Extract the (x, y) coordinate from the center of the cell holding the provided text.  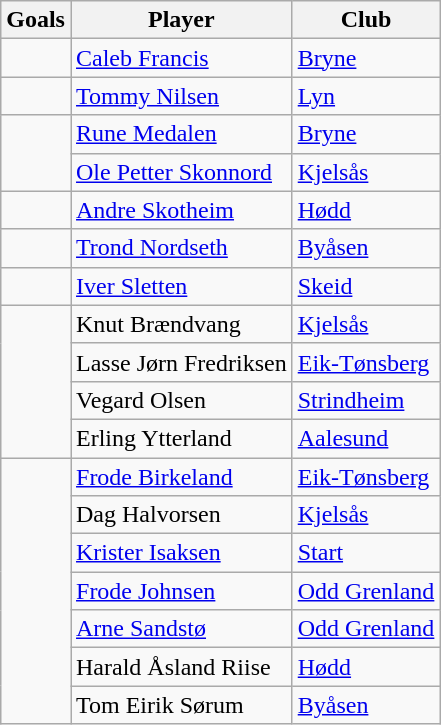
Goals (36, 20)
Player (181, 20)
Lyn (366, 96)
Start (366, 553)
Strindheim (366, 400)
Rune Medalen (181, 134)
Aalesund (366, 438)
Vegard Olsen (181, 400)
Frode Birkeland (181, 477)
Dag Halvorsen (181, 515)
Frode Johnsen (181, 591)
Caleb Francis (181, 58)
Tommy Nilsen (181, 96)
Erling Ytterland (181, 438)
Andre Skotheim (181, 210)
Krister Isaksen (181, 553)
Iver Sletten (181, 286)
Tom Eirik Sørum (181, 705)
Trond Nordseth (181, 248)
Knut Brændvang (181, 324)
Skeid (366, 286)
Arne Sandstø (181, 629)
Club (366, 20)
Harald Åsland Riise (181, 667)
Ole Petter Skonnord (181, 172)
Lasse Jørn Fredriksen (181, 362)
